Return the [X, Y] coordinate for the center point of the cell that contains the specified text.  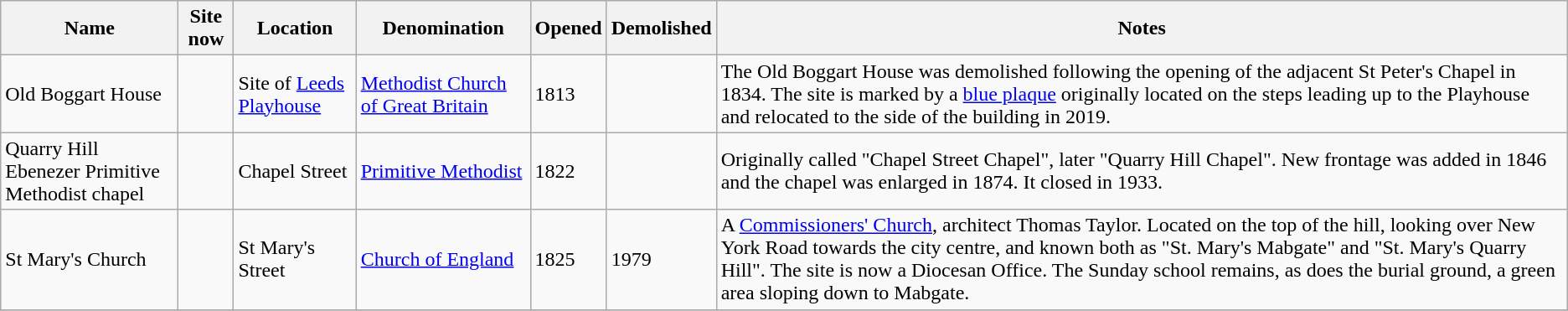
Site now [206, 29]
Denomination [443, 29]
1979 [662, 260]
1822 [568, 171]
1813 [568, 94]
Methodist Church of Great Britain [443, 94]
St Mary's Street [295, 260]
Primitive Methodist [443, 171]
1825 [568, 260]
Notes [1142, 29]
Location [295, 29]
Opened [568, 29]
Demolished [662, 29]
Site of Leeds Playhouse [295, 94]
St Mary's Church [90, 260]
Old Boggart House [90, 94]
Name [90, 29]
Church of England [443, 260]
Quarry Hill Ebenezer Primitive Methodist chapel [90, 171]
Chapel Street [295, 171]
